Return [X, Y] of the center of cell containing provided text 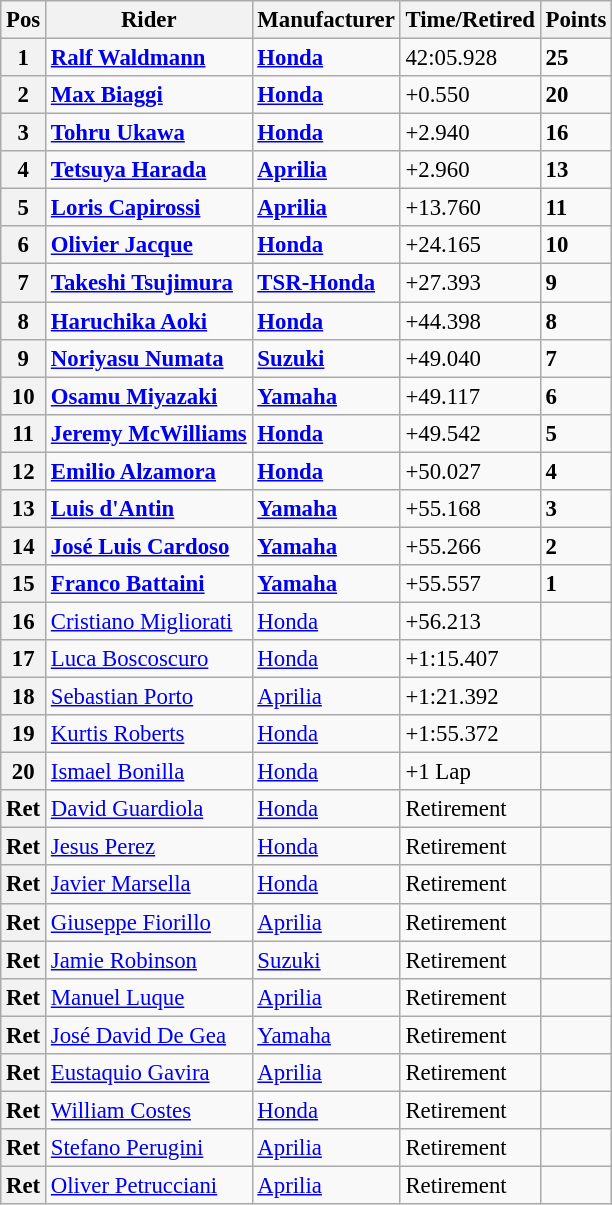
Jesus Perez [150, 847]
+1:15.407 [470, 659]
+2.940 [470, 133]
+56.213 [470, 621]
Time/Retired [470, 20]
+24.165 [470, 245]
Haruchika Aoki [150, 321]
18 [24, 697]
+49.542 [470, 433]
Franco Battaini [150, 584]
+1:55.372 [470, 734]
42:05.928 [470, 58]
Javier Marsella [150, 885]
Rider [150, 20]
12 [24, 471]
Manufacturer [326, 20]
25 [576, 58]
+50.027 [470, 471]
+13.760 [470, 208]
Jamie Robinson [150, 960]
+55.557 [470, 584]
Cristiano Migliorati [150, 621]
15 [24, 584]
Pos [24, 20]
David Guardiola [150, 809]
Max Biaggi [150, 95]
17 [24, 659]
Manuel Luque [150, 997]
+27.393 [470, 283]
Giuseppe Fiorillo [150, 922]
19 [24, 734]
14 [24, 546]
TSR-Honda [326, 283]
+49.117 [470, 396]
+55.168 [470, 509]
Olivier Jacque [150, 245]
Kurtis Roberts [150, 734]
+2.960 [470, 170]
Emilio Alzamora [150, 471]
+55.266 [470, 546]
+1:21.392 [470, 697]
Points [576, 20]
Eustaquio Gavira [150, 1073]
Tetsuya Harada [150, 170]
José Luis Cardoso [150, 546]
Loris Capirossi [150, 208]
Ralf Waldmann [150, 58]
Noriyasu Numata [150, 358]
Luca Boscoscuro [150, 659]
Takeshi Tsujimura [150, 283]
William Costes [150, 1110]
José David De Gea [150, 1035]
Sebastian Porto [150, 697]
Luis d'Antin [150, 509]
Jeremy McWilliams [150, 433]
+49.040 [470, 358]
Osamu Miyazaki [150, 396]
Tohru Ukawa [150, 133]
Oliver Petrucciani [150, 1185]
+44.398 [470, 321]
+0.550 [470, 95]
Stefano Perugini [150, 1148]
Ismael Bonilla [150, 772]
+1 Lap [470, 772]
